Pinpoint the cell where the given text exists, returning its [x, y] midpoint coordinate. 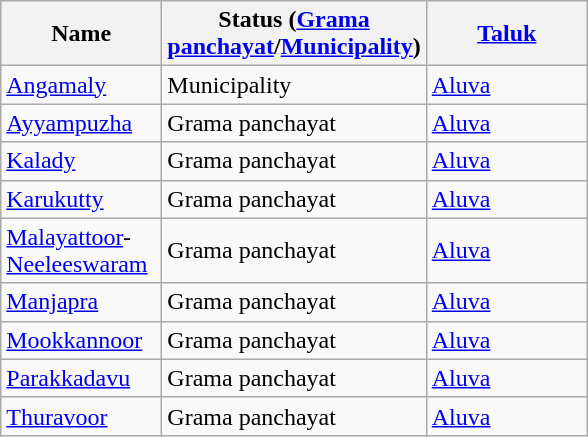
Angamaly [82, 85]
Ayyampuzha [82, 123]
Manjapra [82, 302]
Thuravoor [82, 416]
Taluk [506, 34]
Karukutty [82, 199]
Status (Grama panchayat/Municipality) [294, 34]
Mookkannoor [82, 340]
Kalady [82, 161]
Name [82, 34]
Parakkadavu [82, 378]
Malayattoor-Neeleeswaram [82, 250]
Municipality [294, 85]
